Return (X, Y) of the center of cell containing provided text 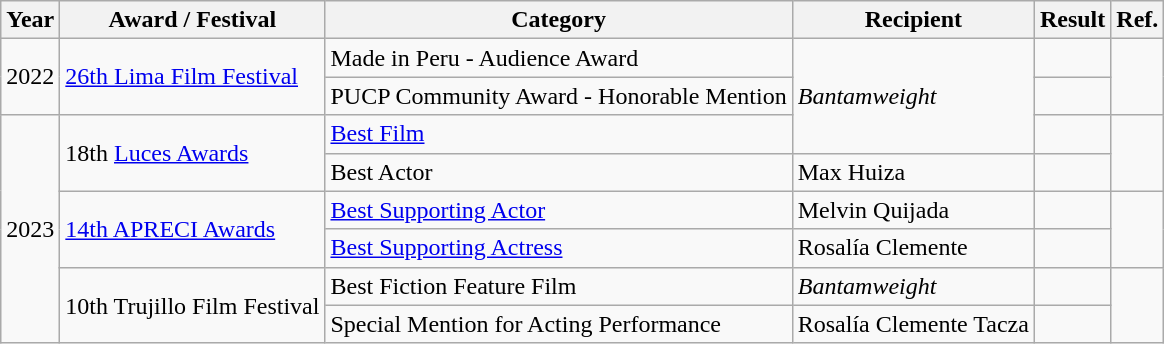
26th Lima Film Festival (192, 77)
Result (1072, 20)
Award / Festival (192, 20)
Best Film (558, 134)
Recipient (913, 20)
14th APRECI Awards (192, 229)
Special Mention for Acting Performance (558, 324)
10th Trujillo Film Festival (192, 305)
2023 (30, 229)
Max Huiza (913, 172)
Year (30, 20)
Rosalía Clemente (913, 248)
Best Supporting Actress (558, 248)
Best Fiction Feature Film (558, 286)
Melvin Quijada (913, 210)
Made in Peru - Audience Award (558, 58)
18th Luces Awards (192, 153)
Ref. (1138, 20)
Best Supporting Actor (558, 210)
Category (558, 20)
PUCP Community Award - Honorable Mention (558, 96)
2022 (30, 77)
Best Actor (558, 172)
Rosalía Clemente Tacza (913, 324)
